Find where the given text appears and provide that cell's center as (X, Y) coordinate. 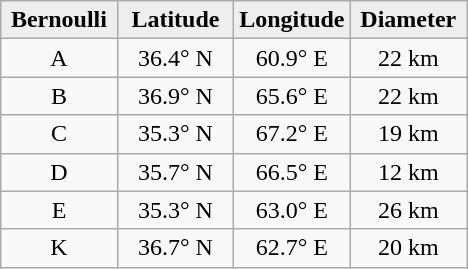
19 km (408, 134)
Diameter (408, 20)
60.9° E (292, 58)
K (59, 248)
62.7° E (292, 248)
65.6° E (292, 96)
63.0° E (292, 210)
A (59, 58)
12 km (408, 172)
D (59, 172)
67.2° E (292, 134)
B (59, 96)
66.5° E (292, 172)
26 km (408, 210)
20 km (408, 248)
Bernoulli (59, 20)
E (59, 210)
36.4° N (175, 58)
36.7° N (175, 248)
Longitude (292, 20)
C (59, 134)
35.7° N (175, 172)
36.9° N (175, 96)
Latitude (175, 20)
